Provide the (x, y) coordinate of the cell's center where the given text is located.  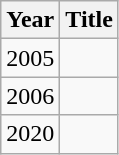
2006 (30, 96)
Title (90, 20)
2005 (30, 58)
Year (30, 20)
2020 (30, 134)
